Determine the [X, Y] coordinate at the center of the cell enclosing the given text.  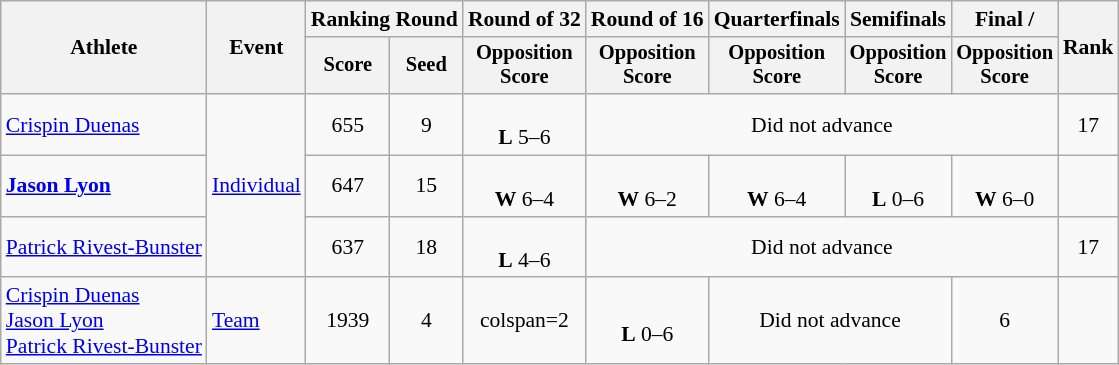
1939 [348, 322]
Final / [1004, 19]
Ranking Round [384, 19]
Quarterfinals [777, 19]
9 [426, 124]
Semifinals [898, 19]
18 [426, 248]
Rank [1088, 48]
Seed [426, 66]
Crispin Duenas [104, 124]
L 5–6 [524, 124]
Score [348, 66]
15 [426, 186]
W 6–0 [1004, 186]
Jason Lyon [104, 186]
Round of 16 [648, 19]
Event [256, 48]
Individual [256, 186]
Athlete [104, 48]
colspan=2 [524, 322]
Round of 32 [524, 19]
Crispin DuenasJason LyonPatrick Rivest-Bunster [104, 322]
W 6–2 [648, 186]
6 [1004, 322]
Team [256, 322]
L 4–6 [524, 248]
637 [348, 248]
655 [348, 124]
4 [426, 322]
647 [348, 186]
Patrick Rivest-Bunster [104, 248]
